Detect which cell encompasses the target text, then output its [X, Y] center coordinate. 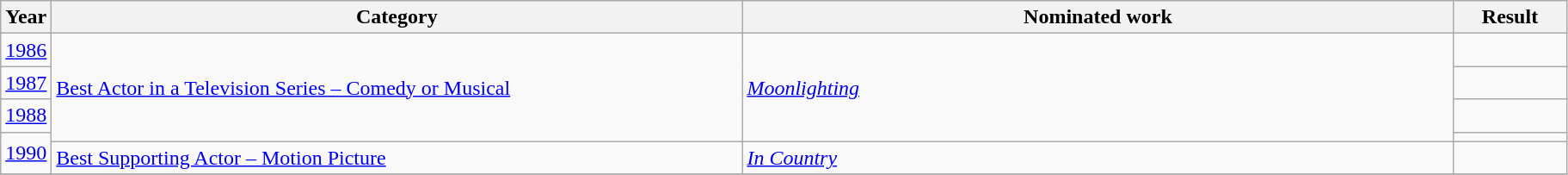
Best Actor in a Television Series – Comedy or Musical [397, 88]
1990 [26, 153]
Year [26, 17]
1988 [26, 116]
In Country [1098, 158]
Category [397, 17]
1987 [26, 83]
Result [1510, 17]
Moonlighting [1098, 88]
Nominated work [1098, 17]
Best Supporting Actor – Motion Picture [397, 158]
1986 [26, 50]
